Pinpoint the cell where the given text exists, returning its (X, Y) midpoint coordinate. 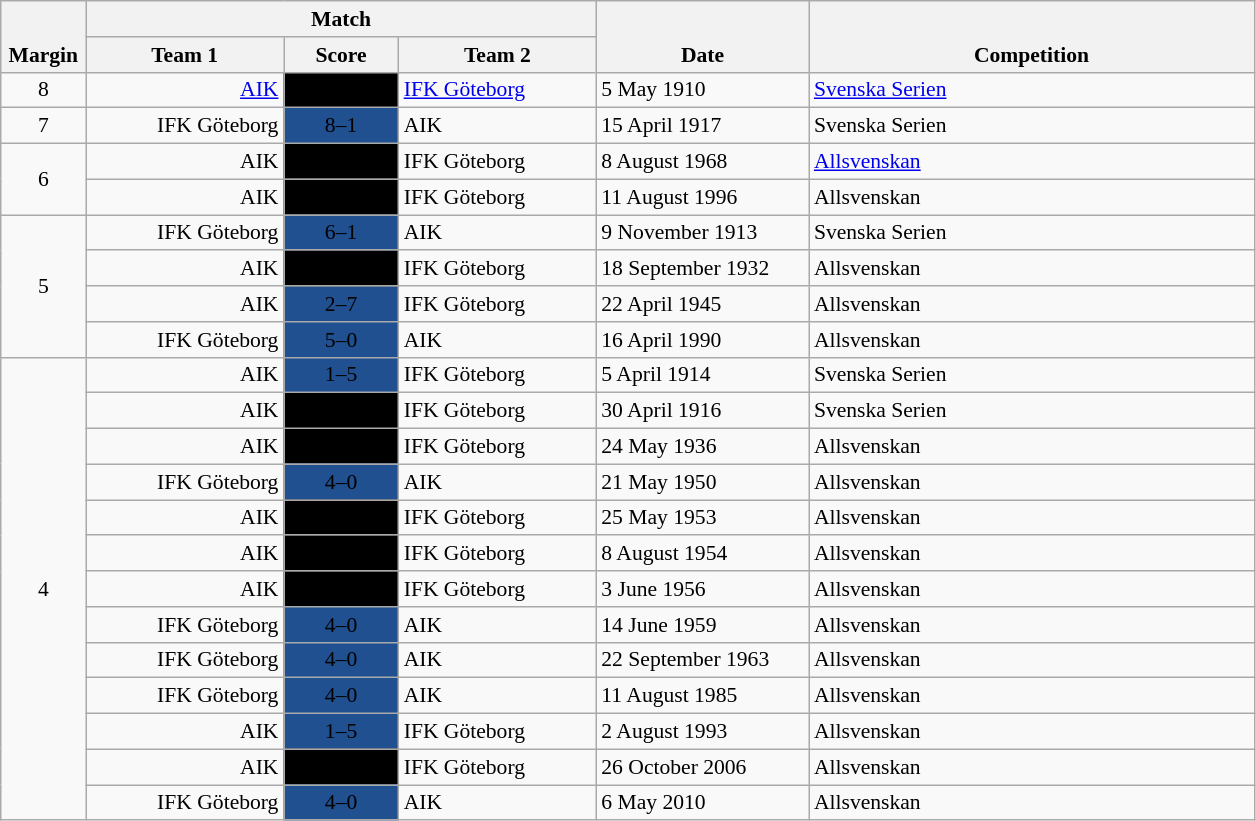
8 August 1954 (702, 554)
6–0 (342, 197)
7 (44, 126)
11 August 1996 (702, 197)
5–0 (342, 340)
3 June 1956 (702, 589)
22 April 1945 (702, 304)
4 (44, 588)
Date (702, 36)
Competition (1032, 36)
Match (341, 19)
2 August 1993 (702, 732)
Team 1 (185, 55)
16 April 1990 (702, 340)
30 April 1916 (702, 411)
6 May 2010 (702, 803)
5–1 (342, 554)
Score (342, 55)
8 (44, 90)
11 August 1985 (702, 696)
5 May 1910 (702, 90)
8–1 (342, 126)
6 (44, 180)
25 May 1953 (702, 518)
Margin (44, 36)
Team 2 (498, 55)
15 April 1917 (702, 126)
9 November 1913 (702, 233)
18 September 1932 (702, 269)
24 May 1936 (702, 447)
22 September 1963 (702, 660)
9–3 (342, 162)
5 (44, 286)
2–7 (342, 304)
21 May 1950 (702, 482)
5 April 1914 (702, 375)
14 June 1959 (702, 625)
9–1 (342, 90)
26 October 2006 (702, 767)
8 August 1968 (702, 162)
